Identify which cell holds the provided text, then report its [X, Y] central coordinate. 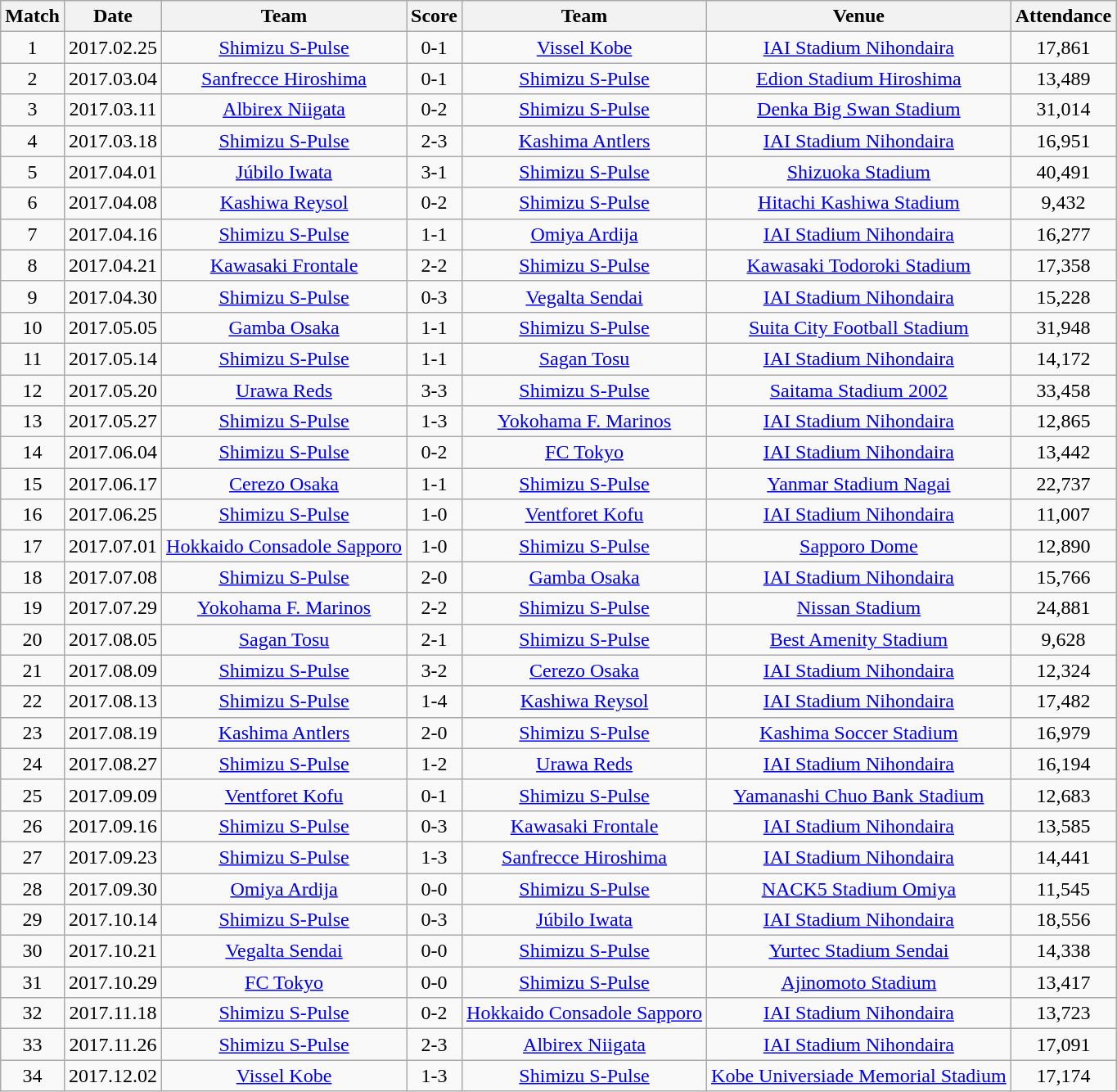
2017.05.27 [113, 422]
16,979 [1063, 733]
Nissan Stadium [859, 608]
Venue [859, 16]
13,417 [1063, 982]
8 [33, 265]
6 [33, 203]
21 [33, 670]
25 [33, 795]
11 [33, 359]
3-3 [435, 390]
Yamanashi Chuo Bank Stadium [859, 795]
15,228 [1063, 296]
Score [435, 16]
Ajinomoto Stadium [859, 982]
2017.12.02 [113, 1076]
9,628 [1063, 639]
7 [33, 234]
Best Amenity Stadium [859, 639]
17 [33, 546]
15,766 [1063, 577]
18,556 [1063, 920]
Match [33, 16]
2017.04.01 [113, 172]
2017.09.16 [113, 826]
24 [33, 764]
16,277 [1063, 234]
2017.05.20 [113, 390]
3-1 [435, 172]
2017.04.30 [113, 296]
30 [33, 951]
12 [33, 390]
2017.04.16 [113, 234]
2017.08.27 [113, 764]
1-4 [435, 702]
2017.11.26 [113, 1045]
NACK5 Stadium Omiya [859, 888]
2017.02.25 [113, 47]
13,442 [1063, 453]
2017.09.30 [113, 888]
2017.06.04 [113, 453]
1 [33, 47]
Kashima Soccer Stadium [859, 733]
17,358 [1063, 265]
3-2 [435, 670]
33 [33, 1045]
16 [33, 515]
32 [33, 1013]
Kobe Universiade Memorial Stadium [859, 1076]
Kawasaki Todoroki Stadium [859, 265]
10 [33, 327]
Attendance [1063, 16]
11,545 [1063, 888]
2017.03.11 [113, 110]
2017.07.29 [113, 608]
17,861 [1063, 47]
9 [33, 296]
34 [33, 1076]
Date [113, 16]
27 [33, 857]
2017.07.08 [113, 577]
2017.10.14 [113, 920]
2 [33, 79]
2017.08.19 [113, 733]
Saitama Stadium 2002 [859, 390]
2017.06.25 [113, 515]
40,491 [1063, 172]
23 [33, 733]
3 [33, 110]
12,683 [1063, 795]
29 [33, 920]
Edion Stadium Hiroshima [859, 79]
13,489 [1063, 79]
4 [33, 141]
13,585 [1063, 826]
22 [33, 702]
2017.11.18 [113, 1013]
2017.07.01 [113, 546]
2017.05.05 [113, 327]
17,482 [1063, 702]
Yanmar Stadium Nagai [859, 484]
2017.03.04 [113, 79]
16,194 [1063, 764]
Denka Big Swan Stadium [859, 110]
Sapporo Dome [859, 546]
22,737 [1063, 484]
2017.09.09 [113, 795]
2017.05.14 [113, 359]
31 [33, 982]
Suita City Football Stadium [859, 327]
16,951 [1063, 141]
14,172 [1063, 359]
13 [33, 422]
17,091 [1063, 1045]
Yurtec Stadium Sendai [859, 951]
12,890 [1063, 546]
Hitachi Kashiwa Stadium [859, 203]
14,338 [1063, 951]
13,723 [1063, 1013]
14,441 [1063, 857]
31,014 [1063, 110]
11,007 [1063, 515]
2017.03.18 [113, 141]
12,324 [1063, 670]
2017.08.05 [113, 639]
20 [33, 639]
18 [33, 577]
2017.09.23 [113, 857]
2017.08.09 [113, 670]
2017.04.08 [113, 203]
19 [33, 608]
1-2 [435, 764]
2017.04.21 [113, 265]
33,458 [1063, 390]
9,432 [1063, 203]
26 [33, 826]
5 [33, 172]
17,174 [1063, 1076]
2-1 [435, 639]
Shizuoka Stadium [859, 172]
15 [33, 484]
24,881 [1063, 608]
31,948 [1063, 327]
2017.08.13 [113, 702]
2017.10.21 [113, 951]
28 [33, 888]
2017.10.29 [113, 982]
2017.06.17 [113, 484]
12,865 [1063, 422]
14 [33, 453]
